Detect which cell encompasses the target text, then output its (x, y) center coordinate. 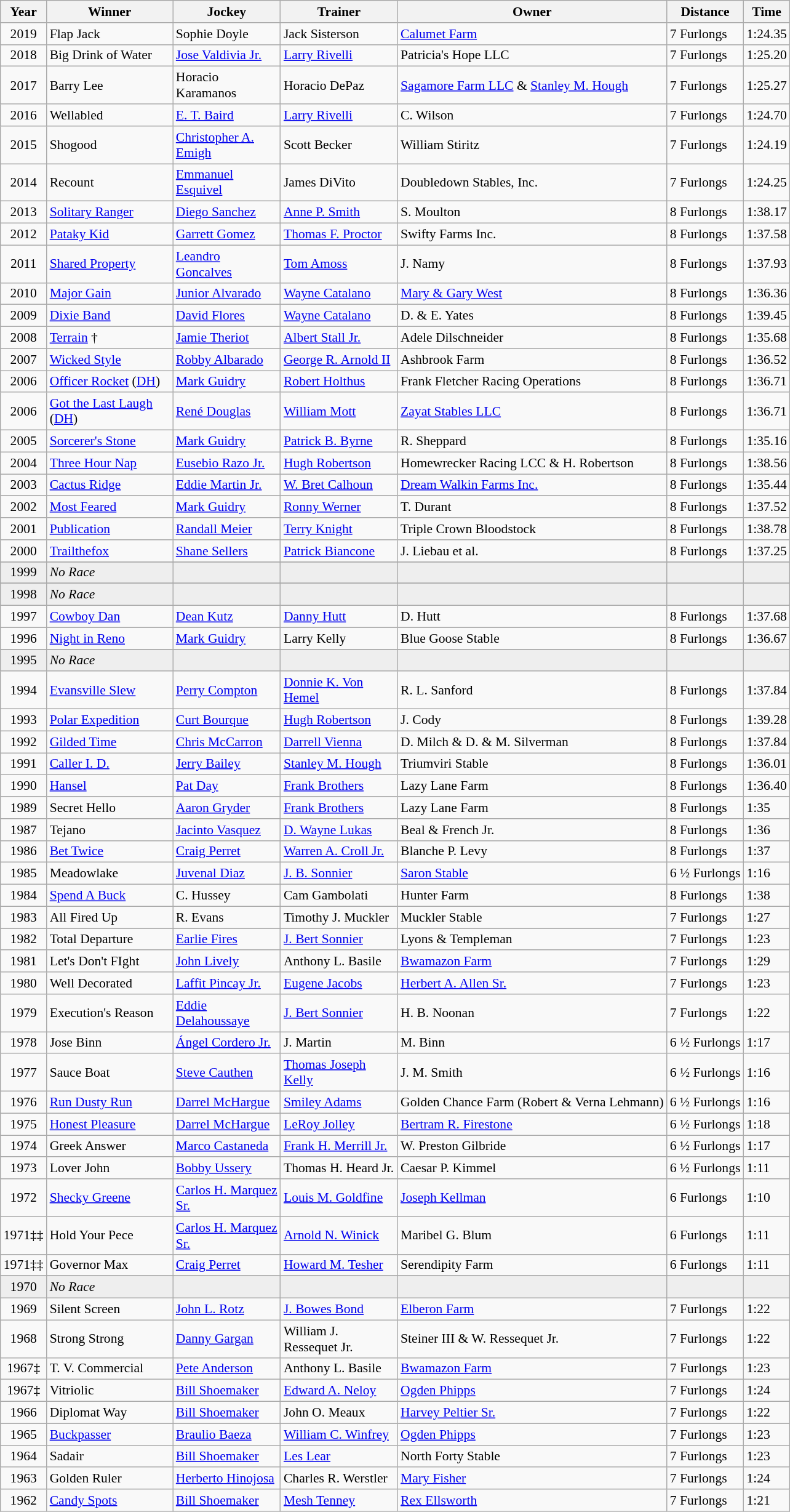
Joseph Kellman (532, 1198)
Marco Castaneda (226, 1146)
Let's Don't FIght (110, 962)
1:25.20 (767, 55)
Flap Jack (110, 34)
Steiner III & W. Ressequet Jr. (532, 1338)
Evansville Slew (110, 691)
Sadair (110, 1457)
Rex Ellsworth (532, 1500)
1:37.68 (767, 617)
Leandro Goncalves (226, 263)
1994 (23, 691)
1:18 (767, 1124)
Spend A Buck (110, 896)
S. Moulton (532, 212)
Diplomat Way (110, 1413)
Timothy J. Muckler (339, 917)
1972 (23, 1198)
1:37.93 (767, 263)
1:38 (767, 896)
Eddie Delahoussaye (226, 1013)
1997 (23, 617)
J. M. Smith (532, 1072)
Muckler Stable (532, 917)
1:39.45 (767, 316)
Recount (110, 182)
2013 (23, 212)
R. Sheppard (532, 441)
1975 (23, 1124)
John L. Rotz (226, 1309)
Albert Stall Jr. (339, 338)
Homewrecker Racing LCC & H. Robertson (532, 463)
1964 (23, 1457)
Darrell Vienna (339, 742)
Governor Max (110, 1265)
Patrick Biancone (339, 551)
William Stiritz (532, 145)
Jose Valdivia Jr. (226, 55)
Cactus Ridge (110, 485)
1:35.68 (767, 338)
Hansel (110, 786)
Bet Twice (110, 851)
Louis M. Goldfine (339, 1198)
1989 (23, 808)
Maribel G. Blum (532, 1235)
Execution's Reason (110, 1013)
E. T. Baird (226, 115)
Perry Compton (226, 691)
1970 (23, 1287)
R. Evans (226, 917)
Sagamore Farm LLC & Stanley M. Hough (532, 85)
D. Wayne Lukas (339, 830)
Doubledown Stables, Inc. (532, 182)
Diego Sanchez (226, 212)
Tom Amoss (339, 263)
J. Cody (532, 720)
Smiley Adams (339, 1103)
1990 (23, 786)
George R. Arnold II (339, 360)
1:36.36 (767, 294)
1984 (23, 896)
Total Departure (110, 939)
Meadowlake (110, 874)
1985 (23, 874)
2000 (23, 551)
Hunter Farm (532, 896)
Jacinto Vasquez (226, 830)
2001 (23, 529)
1:38.78 (767, 529)
1981 (23, 962)
1:37 (767, 851)
Lyons & Templeman (532, 939)
Jerry Bailey (226, 764)
Thomas H. Heard Jr. (339, 1168)
Secret Hello (110, 808)
Vitriolic (110, 1391)
1:25.27 (767, 85)
1968 (23, 1338)
1:36.40 (767, 786)
2003 (23, 485)
Greek Answer (110, 1146)
North Forty Stable (532, 1457)
Jockey (226, 12)
Big Drink of Water (110, 55)
Charles R. Werstler (339, 1479)
Beal & French Jr. (532, 830)
1:37.58 (767, 235)
Golden Chance Farm (Robert & Verna Lehmann) (532, 1103)
1986 (23, 851)
Earlie Fires (226, 939)
Jose Binn (110, 1043)
Terry Knight (339, 529)
John O. Meaux (339, 1413)
H. B. Noonan (532, 1013)
1976 (23, 1103)
Trailthefox (110, 551)
1973 (23, 1168)
Elberon Farm (532, 1309)
Three Hour Nap (110, 463)
René Douglas (226, 411)
Herberto Hinojosa (226, 1479)
Winner (110, 12)
Tejano (110, 830)
John Lively (226, 962)
1995 (23, 661)
Junior Alvarado (226, 294)
Distance (705, 12)
William C. Winfrey (339, 1434)
Robby Albarado (226, 360)
Patrick B. Byrne (339, 441)
1:37.52 (767, 507)
Howard M. Tesher (339, 1265)
Danny Hutt (339, 617)
Dream Walkin Farms Inc. (532, 485)
C. Wilson (532, 115)
Candy Spots (110, 1500)
1:36.52 (767, 360)
Pete Anderson (226, 1369)
Cowboy Dan (110, 617)
1:24.35 (767, 34)
Eusebio Razo Jr. (226, 463)
1993 (23, 720)
Officer Rocket (DH) (110, 382)
Time (767, 12)
Garrett Gomez (226, 235)
1:36.67 (767, 638)
Harvey Peltier Sr. (532, 1413)
Serendipity Farm (532, 1265)
2016 (23, 115)
Hold Your Pece (110, 1235)
T. V. Commercial (110, 1369)
Shared Property (110, 263)
Strong Strong (110, 1338)
Lover John (110, 1168)
1974 (23, 1146)
Herbert A. Allen Sr. (532, 983)
1966 (23, 1413)
J. Bowes Bond (339, 1309)
1:24.19 (767, 145)
Horacio DePaz (339, 85)
Shecky Greene (110, 1198)
Patricia's Hope LLC (532, 55)
1977 (23, 1072)
Blanche P. Levy (532, 851)
T. Durant (532, 507)
Warren A. Croll Jr. (339, 851)
1962 (23, 1500)
Mary Fisher (532, 1479)
1987 (23, 830)
1980 (23, 983)
Sophie Doyle (226, 34)
Frank Fletcher Racing Operations (532, 382)
1:35.44 (767, 485)
Jack Sisterson (339, 34)
All Fired Up (110, 917)
William Mott (339, 411)
1969 (23, 1309)
Buckpasser (110, 1434)
Eddie Martin Jr. (226, 485)
Sauce Boat (110, 1072)
2011 (23, 263)
1978 (23, 1043)
Ronny Werner (339, 507)
Bertram R. Firestone (532, 1124)
1:21 (767, 1500)
J. B. Sonnier (339, 874)
2019 (23, 34)
Anne P. Smith (339, 212)
Wellabled (110, 115)
Cam Gambolati (339, 896)
1979 (23, 1013)
2010 (23, 294)
Terrain † (110, 338)
Triple Crown Bloodstock (532, 529)
Dean Kutz (226, 617)
Edward A. Neloy (339, 1391)
Solitary Ranger (110, 212)
J. Martin (339, 1043)
2015 (23, 145)
Wicked Style (110, 360)
2017 (23, 85)
Got the Last Laugh (DH) (110, 411)
Golden Ruler (110, 1479)
Steve Cauthen (226, 1072)
Honest Pleasure (110, 1124)
1982 (23, 939)
Chris McCarron (226, 742)
1965 (23, 1434)
Laffit Pincay Jr. (226, 983)
Shogood (110, 145)
Ashbrook Farm (532, 360)
Calumet Farm (532, 34)
W. Bret Calhoun (339, 485)
Scott Becker (339, 145)
Major Gain (110, 294)
1998 (23, 595)
D. Milch & D. & M. Silverman (532, 742)
Caller I. D. (110, 764)
1:27 (767, 917)
1:38.17 (767, 212)
Shane Sellers (226, 551)
Juvenal Diaz (226, 874)
Silent Screen (110, 1309)
Stanley M. Hough (339, 764)
Pataky Kid (110, 235)
Sorcerer's Stone (110, 441)
LeRoy Jolley (339, 1124)
Adele Dilschneider (532, 338)
D. & E. Yates (532, 316)
1983 (23, 917)
Most Feared (110, 507)
Year (23, 12)
William J. Ressequet Jr. (339, 1338)
Curt Bourque (226, 720)
James DiVito (339, 182)
C. Hussey (226, 896)
1:24.70 (767, 115)
1:29 (767, 962)
Well Decorated (110, 983)
J. Liebau et al. (532, 551)
Thomas F. Proctor (339, 235)
M. Binn (532, 1043)
Caesar P. Kimmel (532, 1168)
Mesh Tenney (339, 1500)
Swifty Farms Inc. (532, 235)
1:35 (767, 808)
Christopher A. Emigh (226, 145)
D. Hutt (532, 617)
2005 (23, 441)
1991 (23, 764)
Larry Kelly (339, 638)
Mary & Gary West (532, 294)
Randall Meier (226, 529)
Triumviri Stable (532, 764)
2008 (23, 338)
Pat Day (226, 786)
David Flores (226, 316)
Barry Lee (110, 85)
Braulio Baeza (226, 1434)
1:39.28 (767, 720)
Saron Stable (532, 874)
Owner (532, 12)
2018 (23, 55)
Thomas Joseph Kelly (339, 1072)
Horacio Karamanos (226, 85)
2009 (23, 316)
W. Preston Gilbride (532, 1146)
Jamie Theriot (226, 338)
1:36.01 (767, 764)
Emmanuel Esquivel (226, 182)
1:37.25 (767, 551)
R. L. Sanford (532, 691)
1999 (23, 573)
Run Dusty Run (110, 1103)
Donnie K. Von Hemel (339, 691)
2007 (23, 360)
Les Lear (339, 1457)
1:24.25 (767, 182)
Robert Holthus (339, 382)
1996 (23, 638)
2002 (23, 507)
Dixie Band (110, 316)
Frank H. Merrill Jr. (339, 1146)
Arnold N. Winick (339, 1235)
1:35.16 (767, 441)
2004 (23, 463)
Polar Expedition (110, 720)
1963 (23, 1479)
Aaron Gryder (226, 808)
Publication (110, 529)
Night in Reno (110, 638)
Eugene Jacobs (339, 983)
2012 (23, 235)
Zayat Stables LLC (532, 411)
J. Namy (532, 263)
Blue Goose Stable (532, 638)
Ángel Cordero Jr. (226, 1043)
1992 (23, 742)
2014 (23, 182)
Gilded Time (110, 742)
1:36 (767, 830)
1:38.56 (767, 463)
Danny Gargan (226, 1338)
Trainer (339, 12)
1:10 (767, 1198)
Bobby Ussery (226, 1168)
